Find where the given text appears and provide that cell's center as [x, y] coordinate. 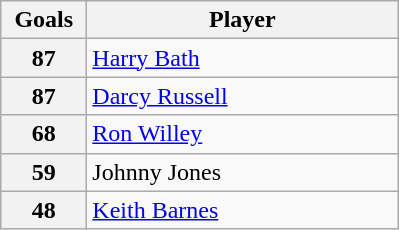
Player [242, 20]
59 [44, 172]
48 [44, 210]
68 [44, 134]
Keith Barnes [242, 210]
Johnny Jones [242, 172]
Ron Willey [242, 134]
Darcy Russell [242, 96]
Harry Bath [242, 58]
Goals [44, 20]
